Return the (X, Y) coordinate for the center point of the cell that contains the specified text.  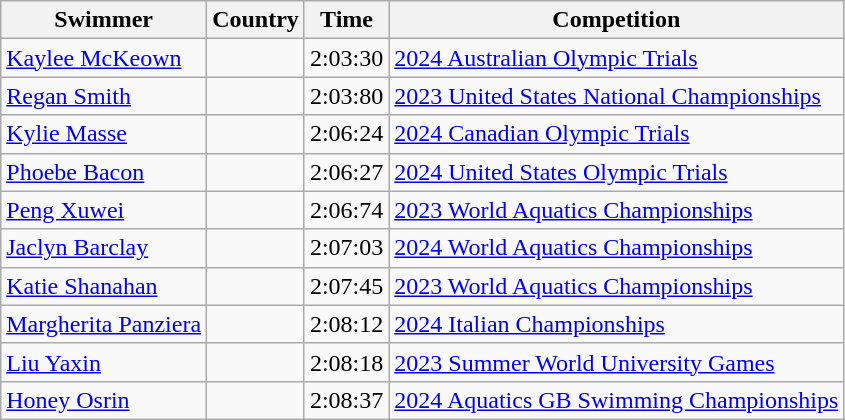
2:03:30 (346, 58)
Kylie Masse (104, 134)
2024 Canadian Olympic Trials (616, 134)
2024 Italian Championships (616, 324)
2:06:24 (346, 134)
Liu Yaxin (104, 362)
2:08:12 (346, 324)
2:07:03 (346, 248)
2:07:45 (346, 286)
2:03:80 (346, 96)
2024 United States Olympic Trials (616, 172)
2:06:74 (346, 210)
Phoebe Bacon (104, 172)
2024 Australian Olympic Trials (616, 58)
2024 Aquatics GB Swimming Championships (616, 400)
Regan Smith (104, 96)
2023 Summer World University Games (616, 362)
Margherita Panziera (104, 324)
2:08:18 (346, 362)
Swimmer (104, 20)
Kaylee McKeown (104, 58)
2024 World Aquatics Championships (616, 248)
Honey Osrin (104, 400)
Competition (616, 20)
Country (256, 20)
Katie Shanahan (104, 286)
Jaclyn Barclay (104, 248)
Time (346, 20)
Peng Xuwei (104, 210)
2:08:37 (346, 400)
2:06:27 (346, 172)
2023 United States National Championships (616, 96)
